For the text-containing cell, return its midpoint in [x, y] coordinate format. 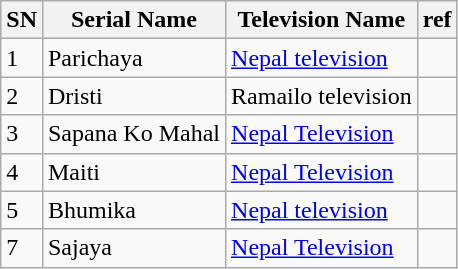
Dristi [134, 96]
Television Name [322, 20]
Maiti [134, 172]
Ramailo television [322, 96]
Bhumika [134, 210]
4 [22, 172]
Sapana Ko Mahal [134, 134]
SN [22, 20]
5 [22, 210]
3 [22, 134]
1 [22, 58]
7 [22, 248]
ref [437, 20]
2 [22, 96]
Parichaya [134, 58]
Sajaya [134, 248]
Serial Name [134, 20]
